Extract the (X, Y) coordinate from the center of the cell holding the provided text.  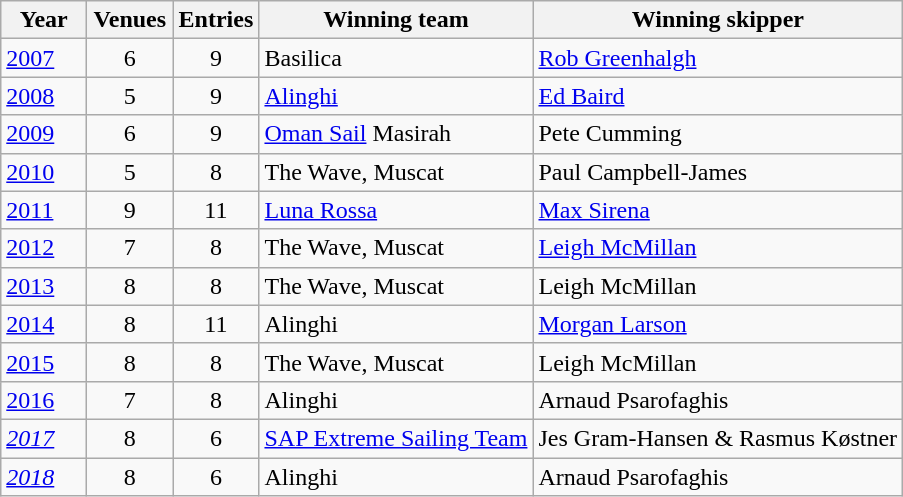
Winning team (396, 20)
2007 (44, 58)
2011 (44, 210)
2012 (44, 248)
2010 (44, 172)
Entries (216, 20)
Paul Campbell-James (718, 172)
2017 (44, 438)
2016 (44, 400)
Basilica (396, 58)
Rob Greenhalgh (718, 58)
Pete Cumming (718, 134)
2009 (44, 134)
Winning skipper (718, 20)
Year (44, 20)
2013 (44, 286)
2015 (44, 362)
2018 (44, 477)
Venues (130, 20)
Max Sirena (718, 210)
Oman Sail Masirah (396, 134)
2008 (44, 96)
2014 (44, 324)
Luna Rossa (396, 210)
SAP Extreme Sailing Team (396, 438)
Ed Baird (718, 96)
Morgan Larson (718, 324)
Jes Gram-Hansen & Rasmus Køstner (718, 438)
